Capture the cell that displays the provided text and extract its [x, y] central coordinate. 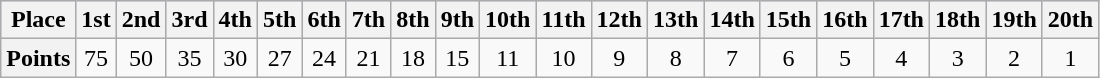
50 [141, 58]
16th [845, 20]
Points [38, 58]
4th [235, 20]
35 [190, 58]
18 [413, 58]
30 [235, 58]
6th [324, 20]
24 [324, 58]
10th [508, 20]
3rd [190, 20]
1 [1070, 58]
7 [732, 58]
8th [413, 20]
4 [901, 58]
6 [788, 58]
15th [788, 20]
10 [564, 58]
2nd [141, 20]
8 [675, 58]
1st [96, 20]
7th [368, 20]
5th [279, 20]
11 [508, 58]
18th [958, 20]
21 [368, 58]
14th [732, 20]
9th [457, 20]
3 [958, 58]
12th [619, 20]
17th [901, 20]
2 [1014, 58]
9 [619, 58]
Place [38, 20]
19th [1014, 20]
11th [564, 20]
15 [457, 58]
20th [1070, 20]
13th [675, 20]
75 [96, 58]
27 [279, 58]
5 [845, 58]
